For the text-containing cell, return its midpoint in (X, Y) coordinate format. 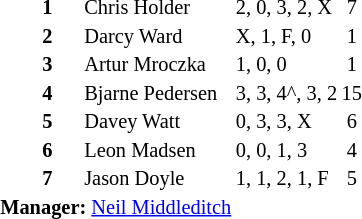
2 (61, 36)
0, 0, 1, 3 (286, 150)
1, 1, 2, 1, F (286, 180)
3 (61, 66)
Jason Doyle (158, 180)
Bjarne Pedersen (158, 94)
Artur Mroczka (158, 66)
6 (61, 150)
4 (61, 94)
Davey Watt (158, 122)
Darcy Ward (158, 36)
7 (61, 180)
3, 3, 4^, 3, 2 (286, 94)
Leon Madsen (158, 150)
5 (61, 122)
0, 3, 3, X (286, 122)
1, 0, 0 (286, 66)
X, 1, F, 0 (286, 36)
